Capture the cell that displays the provided text and extract its (X, Y) central coordinate. 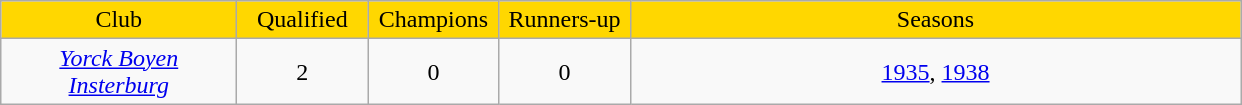
Runners-up (564, 20)
Seasons (936, 20)
1935, 1938 (936, 72)
Club (119, 20)
2 (302, 72)
Yorck Boyen Insterburg (119, 72)
Qualified (302, 20)
Champions (434, 20)
